Capture the cell that displays the provided text and extract its (X, Y) central coordinate. 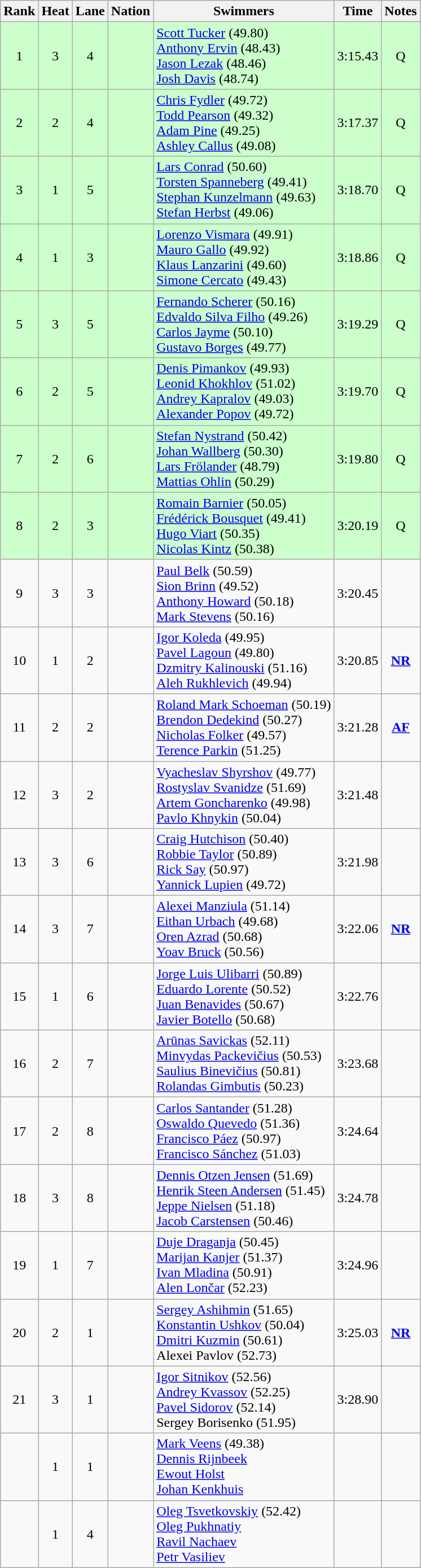
Swimmers (244, 11)
Romain Barnier (50.05)Frédérick Bousquet (49.41)Hugo Viart (50.35)Nicolas Kintz (50.38) (244, 526)
3:21.98 (358, 862)
3:28.90 (358, 1400)
Rank (19, 11)
Fernando Scherer (50.16)Edvaldo Silva Filho (49.26)Carlos Jayme (50.10)Gustavo Borges (49.77) (244, 324)
Jorge Luis Ulibarri (50.89)Eduardo Lorente (50.52)Juan Benavides (50.67)Javier Botello (50.68) (244, 997)
Heat (55, 11)
3:24.64 (358, 1131)
3:20.45 (358, 593)
3:24.78 (358, 1198)
15 (19, 997)
Lorenzo Vismara (49.91)Mauro Gallo (49.92)Klaus Lanzarini (49.60)Simone Cercato (49.43) (244, 257)
3:19.70 (358, 392)
Scott Tucker (49.80)Anthony Ervin (48.43)Jason Lezak (48.46)Josh Davis (48.74) (244, 55)
Oleg Tsvetkovskiy (52.42)Oleg PukhnatiyRavil NachaevPetr Vasiliev (244, 1534)
Paul Belk (50.59)Sion Brinn (49.52)Anthony Howard (50.18)Mark Stevens (50.16) (244, 593)
Chris Fydler (49.72)Todd Pearson (49.32)Adam Pine (49.25)Ashley Callus (49.08) (244, 123)
3:21.48 (358, 795)
Alexei Manziula (51.14)Eithan Urbach (49.68)Oren Azrad (50.68)Yoav Bruck (50.56) (244, 929)
Craig Hutchison (50.40)Robbie Taylor (50.89)Rick Say (50.97)Yannick Lupien (49.72) (244, 862)
3:19.29 (358, 324)
Dennis Otzen Jensen (51.69)Henrik Steen Andersen (51.45)Jeppe Nielsen (51.18)Jacob Carstensen (50.46) (244, 1198)
18 (19, 1198)
3:18.70 (358, 190)
11 (19, 727)
Stefan Nystrand (50.42)Johan Wallberg (50.30)Lars Frölander (48.79)Mattias Ohlin (50.29) (244, 458)
Vyacheslav Shyrshov (49.77)Rostyslav Svanidze (51.69)Artem Goncharenko (49.98)Pavlo Khnykin (50.04) (244, 795)
3:19.80 (358, 458)
3:22.06 (358, 929)
Lane (90, 11)
Nation (130, 11)
Sergey Ashihmin (51.65)Konstantin Ushkov (50.04)Dmitri Kuzmin (50.61)Alexei Pavlov (52.73) (244, 1332)
14 (19, 929)
3:18.86 (358, 257)
3:25.03 (358, 1332)
13 (19, 862)
3:17.37 (358, 123)
3:20.85 (358, 660)
3:15.43 (358, 55)
3:20.19 (358, 526)
Duje Draganja (50.45)Marijan Kanjer (51.37)Ivan Mladina (50.91)Alen Lončar (52.23) (244, 1265)
20 (19, 1332)
AF (401, 727)
Time (358, 11)
3:22.76 (358, 997)
Igor Sitnikov (52.56)Andrey Kvassov (52.25)Pavel Sidorov (52.14)Sergey Borisenko (51.95) (244, 1400)
3:23.68 (358, 1063)
9 (19, 593)
Carlos Santander (51.28)Oswaldo Quevedo (51.36)Francisco Páez (50.97)Francisco Sánchez (51.03) (244, 1131)
Igor Koleda (49.95)Pavel Lagoun (49.80)Dzmitry Kalinouski (51.16)Aleh Rukhlevich (49.94) (244, 660)
Notes (401, 11)
Mark Veens (49.38)Dennis RijnbeekEwout HolstJohan Kenkhuis (244, 1466)
19 (19, 1265)
12 (19, 795)
16 (19, 1063)
3:21.28 (358, 727)
Denis Pimankov (49.93)Leonid Khokhlov (51.02)Andrey Kapralov (49.03)Alexander Popov (49.72) (244, 392)
21 (19, 1400)
Lars Conrad (50.60)Torsten Spanneberg (49.41)Stephan Kunzelmann (49.63)Stefan Herbst (49.06) (244, 190)
Roland Mark Schoeman (50.19)Brendon Dedekind (50.27)Nicholas Folker (49.57)Terence Parkin (51.25) (244, 727)
10 (19, 660)
3:24.96 (358, 1265)
17 (19, 1131)
Arūnas Savickas (52.11)Minvydas Packevičius (50.53)Saulius Binevičius (50.81)Rolandas Gimbutis (50.23) (244, 1063)
